Locate the cell with the specified text and output its [x, y] center coordinate. 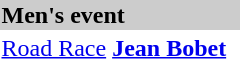
Men's event [120, 15]
